Return [x, y] of the center of cell containing provided text 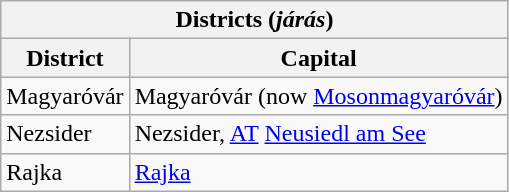
Districts (járás) [254, 20]
Capital [318, 58]
Magyaróvár (now Mosonmagyaróvár) [318, 96]
Nezsider, AT Neusiedl am See [318, 134]
District [65, 58]
Nezsider [65, 134]
Magyaróvár [65, 96]
